Determine the (X, Y) coordinate at the center of the cell enclosing the given text.  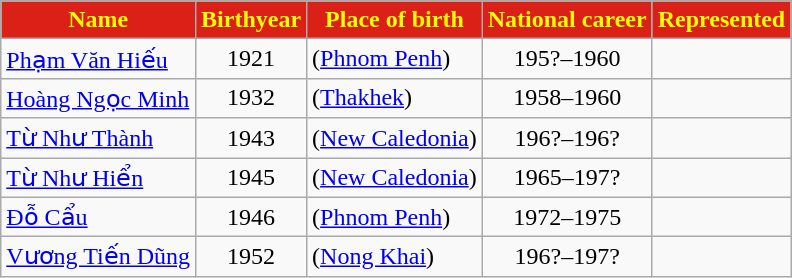
(Thakhek) (395, 98)
Phạm Văn Hiếu (98, 59)
Từ Như Thành (98, 138)
Từ Như Hiển (98, 178)
Represented (722, 20)
1958–1960 (567, 98)
Birthyear (252, 20)
1943 (252, 138)
(Nong Khai) (395, 257)
Đỗ Cẩu (98, 217)
196?–196? (567, 138)
1952 (252, 257)
195?–1960 (567, 59)
Vương Tiến Dũng (98, 257)
1921 (252, 59)
196?–197? (567, 257)
1972–1975 (567, 217)
Hoàng Ngọc Minh (98, 98)
1946 (252, 217)
1965–197? (567, 178)
Place of birth (395, 20)
National career (567, 20)
1945 (252, 178)
1932 (252, 98)
Name (98, 20)
